Scan for the cell matching the given text and deliver its (X, Y) coordinate at center. 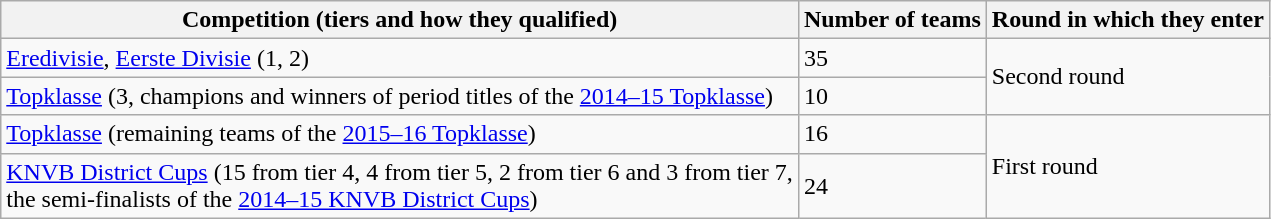
Eredivisie, Eerste Divisie (1, 2) (400, 58)
Topklasse (3, champions and winners of period titles of the 2014–15 Topklasse) (400, 96)
24 (892, 186)
Number of teams (892, 20)
Competition (tiers and how they qualified) (400, 20)
First round (1128, 166)
16 (892, 134)
KNVB District Cups (15 from tier 4, 4 from tier 5, 2 from tier 6 and 3 from tier 7,the semi-finalists of the 2014–15 KNVB District Cups) (400, 186)
35 (892, 58)
Second round (1128, 77)
Topklasse (remaining teams of the 2015–16 Topklasse) (400, 134)
10 (892, 96)
Round in which they enter (1128, 20)
